Search for the cell housing the specified text and yield its [X, Y] center coordinate. 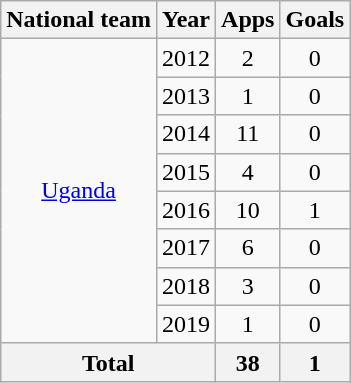
2018 [186, 286]
Uganda [79, 191]
38 [248, 362]
Apps [248, 20]
2013 [186, 96]
National team [79, 20]
2016 [186, 210]
Goals [315, 20]
3 [248, 286]
4 [248, 172]
2 [248, 58]
6 [248, 248]
2017 [186, 248]
10 [248, 210]
2012 [186, 58]
2014 [186, 134]
2019 [186, 324]
2015 [186, 172]
Year [186, 20]
11 [248, 134]
Total [108, 362]
